Identify which cell holds the provided text, then report its (x, y) central coordinate. 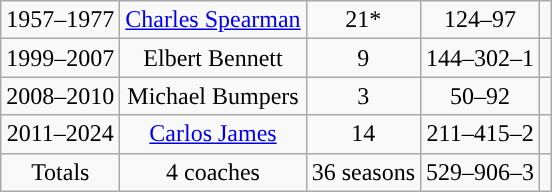
14 (363, 134)
Charles Spearman (213, 20)
Carlos James (213, 134)
Elbert Bennett (213, 58)
124–97 (480, 20)
1957–1977 (60, 20)
1999–2007 (60, 58)
4 coaches (213, 172)
144–302–1 (480, 58)
2011–2024 (60, 134)
Michael Bumpers (213, 96)
50–92 (480, 96)
529–906–3 (480, 172)
9 (363, 58)
21* (363, 20)
3 (363, 96)
36 seasons (363, 172)
2008–2010 (60, 96)
Totals (60, 172)
211–415–2 (480, 134)
